Capture the cell that displays the provided text and extract its (X, Y) central coordinate. 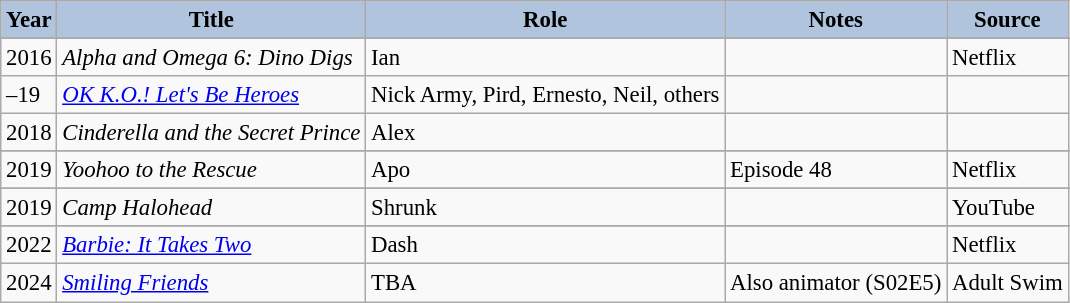
Alex (546, 133)
Apo (546, 170)
Yoohoo to the Rescue (212, 170)
OK K.O.! Let's Be Heroes (212, 95)
Cinderella and the Secret Prince (212, 133)
Episode 48 (836, 170)
Role (546, 20)
YouTube (1008, 208)
Smiling Friends (212, 283)
–19 (29, 95)
Shrunk (546, 208)
Adult Swim (1008, 283)
Dash (546, 245)
Ian (546, 58)
Nick Army, Pird, Ernesto, Neil, others (546, 95)
Alpha and Omega 6: Dino Digs (212, 58)
Camp Halohead (212, 208)
TBA (546, 283)
Barbie: It Takes Two (212, 245)
2018 (29, 133)
2016 (29, 58)
2024 (29, 283)
Notes (836, 20)
Year (29, 20)
Title (212, 20)
2022 (29, 245)
Source (1008, 20)
Also animator (S02E5) (836, 283)
